Pinpoint the cell where the given text exists, returning its [X, Y] midpoint coordinate. 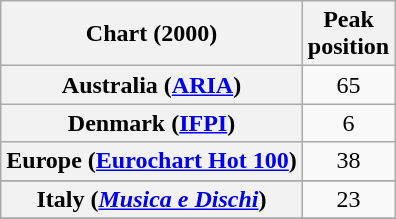
Italy (Musica e Dischi) [152, 199]
6 [348, 123]
23 [348, 199]
Australia (ARIA) [152, 85]
Chart (2000) [152, 34]
Europe (Eurochart Hot 100) [152, 161]
Peakposition [348, 34]
38 [348, 161]
65 [348, 85]
Denmark (IFPI) [152, 123]
